Find where the given text appears and provide that cell's center as [x, y] coordinate. 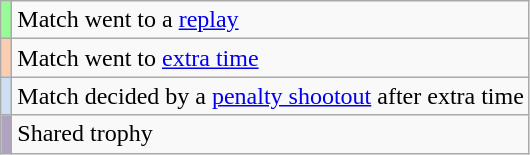
Match went to extra time [271, 58]
Shared trophy [271, 134]
Match went to a replay [271, 20]
Match decided by a penalty shootout after extra time [271, 96]
